For the text-containing cell, return its midpoint in (x, y) coordinate format. 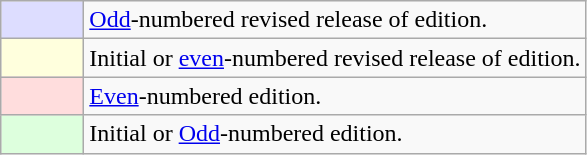
Initial or even-numbered revised release of edition. (335, 58)
Initial or Odd-numbered edition. (335, 134)
Odd-numbered revised release of edition. (335, 20)
Even-numbered edition. (335, 96)
